Search for the cell housing the specified text and yield its (X, Y) center coordinate. 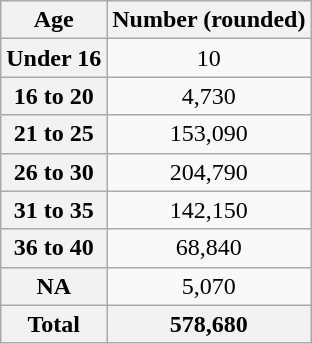
578,680 (209, 324)
142,150 (209, 210)
26 to 30 (54, 172)
204,790 (209, 172)
36 to 40 (54, 248)
31 to 35 (54, 210)
153,090 (209, 134)
5,070 (209, 286)
21 to 25 (54, 134)
4,730 (209, 96)
10 (209, 58)
68,840 (209, 248)
Total (54, 324)
Under 16 (54, 58)
Number (rounded) (209, 20)
16 to 20 (54, 96)
NA (54, 286)
Age (54, 20)
